Pinpoint the cell where the given text exists, returning its [X, Y] midpoint coordinate. 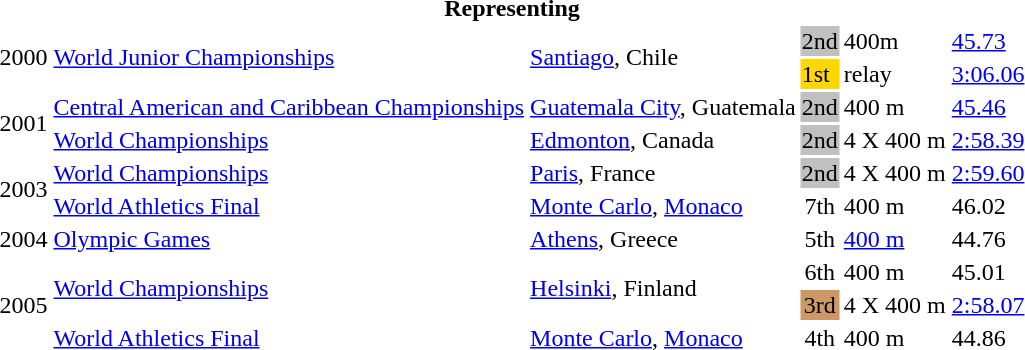
7th [820, 206]
Paris, France [664, 173]
Edmonton, Canada [664, 140]
Santiago, Chile [664, 58]
World Junior Championships [289, 58]
relay [894, 74]
Central American and Caribbean Championships [289, 107]
6th [820, 272]
Olympic Games [289, 239]
World Athletics Final [289, 206]
400m [894, 41]
1st [820, 74]
3rd [820, 305]
Guatemala City, Guatemala [664, 107]
Athens, Greece [664, 239]
5th [820, 239]
Monte Carlo, Monaco [664, 206]
Helsinki, Finland [664, 288]
